For the text-containing cell, return its midpoint in (X, Y) coordinate format. 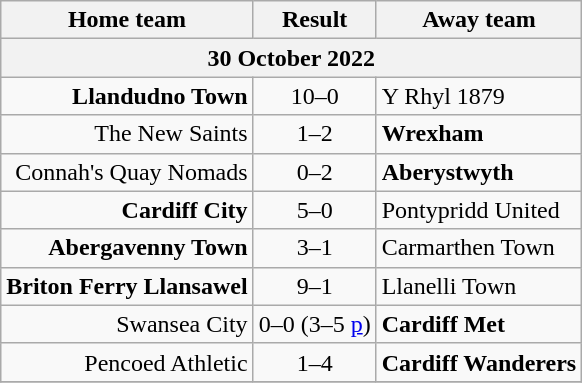
Cardiff City (127, 210)
9–1 (314, 286)
1–4 (314, 362)
Llanelli Town (479, 286)
Away team (479, 20)
The New Saints (127, 134)
Briton Ferry Llansawel (127, 286)
Aberystwyth (479, 172)
0–2 (314, 172)
3–1 (314, 248)
Abergavenny Town (127, 248)
Pontypridd United (479, 210)
Connah's Quay Nomads (127, 172)
0–0 (3–5 p) (314, 324)
Result (314, 20)
30 October 2022 (292, 58)
Llandudno Town (127, 96)
Pencoed Athletic (127, 362)
Cardiff Wanderers (479, 362)
Swansea City (127, 324)
Wrexham (479, 134)
Y Rhyl 1879 (479, 96)
1–2 (314, 134)
Cardiff Met (479, 324)
10–0 (314, 96)
Carmarthen Town (479, 248)
5–0 (314, 210)
Home team (127, 20)
